Determine the [x, y] coordinate at the center of the cell enclosing the given text.  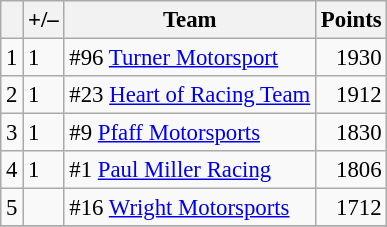
1912 [352, 95]
#16 Wright Motorsports [190, 208]
Team [190, 20]
1930 [352, 58]
1830 [352, 133]
4 [12, 170]
1712 [352, 208]
Points [352, 20]
#9 Pfaff Motorsports [190, 133]
+/– [44, 20]
#1 Paul Miller Racing [190, 170]
#96 Turner Motorsport [190, 58]
1806 [352, 170]
2 [12, 95]
3 [12, 133]
#23 Heart of Racing Team [190, 95]
5 [12, 208]
